Scan for the cell matching the given text and deliver its [x, y] coordinate at center. 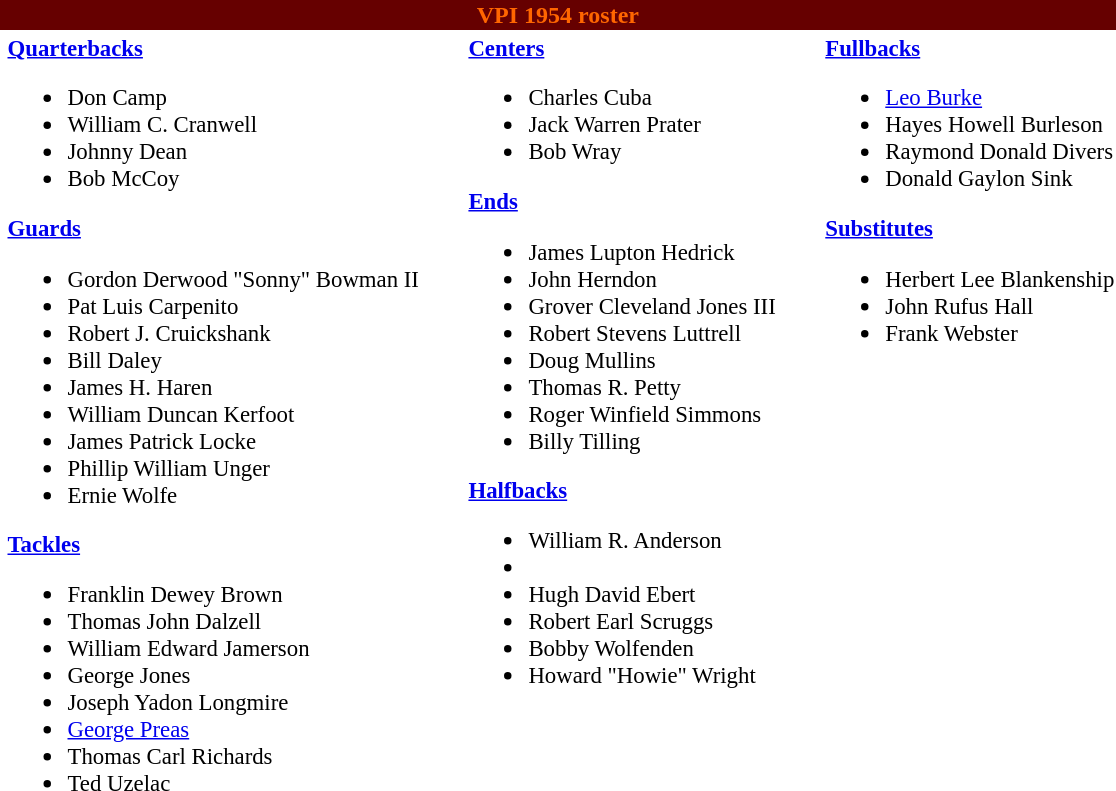
VPI 1954 roster [558, 15]
